Capture the cell that displays the provided text and extract its (X, Y) central coordinate. 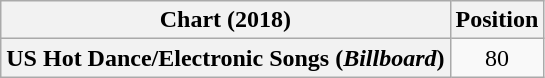
US Hot Dance/Electronic Songs (Billboard) (226, 58)
Chart (2018) (226, 20)
80 (497, 58)
Position (497, 20)
